Return the [X, Y] coordinate for the center point of the cell that contains the specified text.  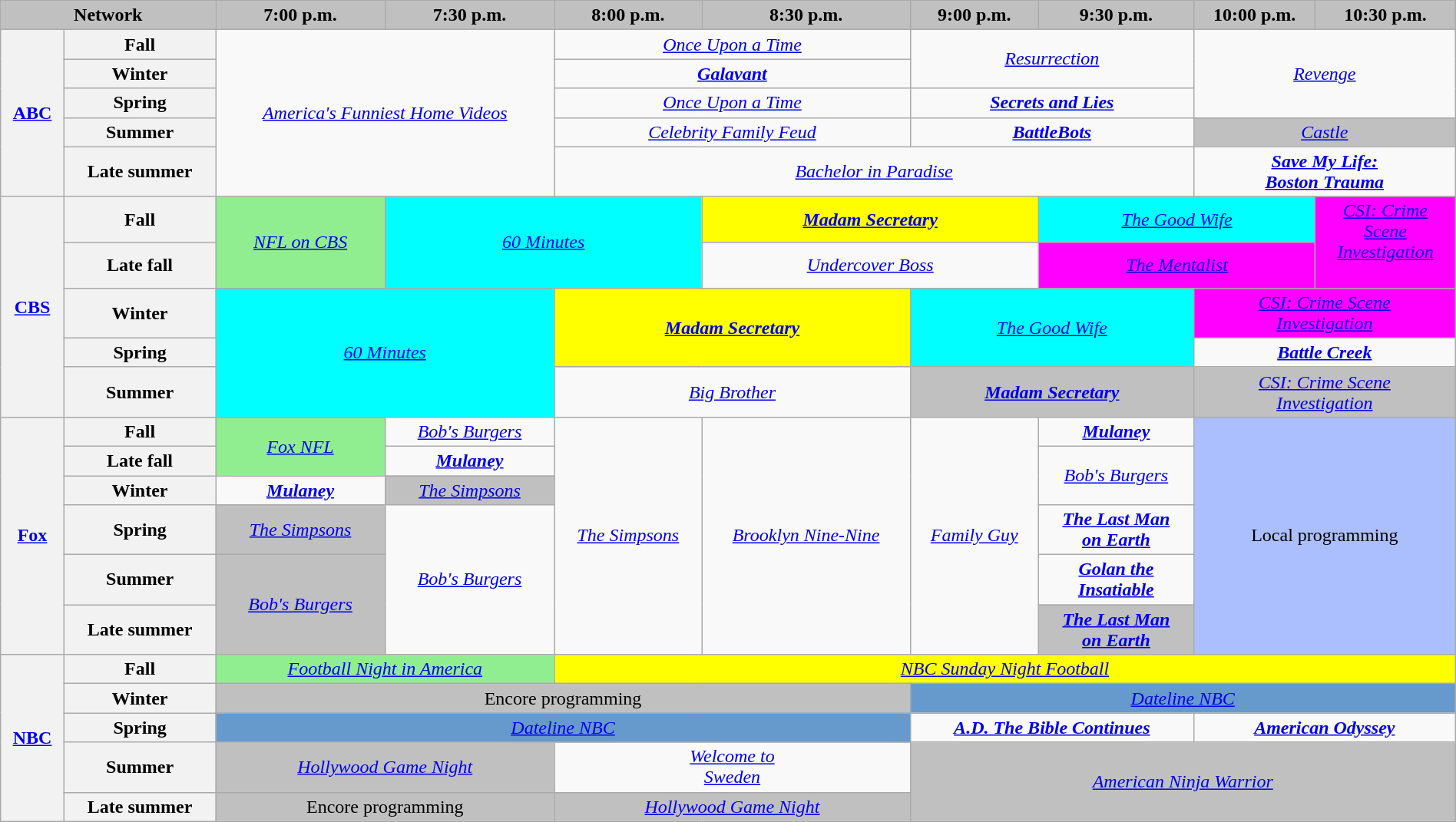
NBC [32, 738]
Fox [32, 536]
BattleBots [1052, 132]
Resurrection [1052, 59]
7:00 p.m. [300, 15]
7:30 p.m. [469, 15]
8:00 p.m. [628, 15]
Family Guy [974, 536]
Big Brother [733, 391]
A.D. The Bible Continues [1052, 728]
Undercover Boss [870, 266]
10:30 p.m. [1385, 15]
CBS [32, 307]
Brooklyn Nine-Nine [806, 536]
Fox NFL [300, 446]
American Odyssey [1324, 728]
9:30 p.m. [1116, 15]
Save My Life:Boston Trauma [1324, 172]
Network [108, 15]
Galavant [733, 74]
American Ninja Warrior [1183, 781]
Secrets and Lies [1052, 103]
CSI: CrimeSceneInvestigation [1385, 243]
Bachelor in Paradise [874, 172]
Revenge [1324, 74]
9:00 p.m. [974, 15]
Castle [1324, 132]
8:30 p.m. [806, 15]
NFL on CBS [300, 243]
Celebrity Family Feud [733, 132]
NBC Sunday Night Football [1005, 669]
ABC [32, 114]
Golan theInsatiable [1116, 580]
10:00 p.m. [1254, 15]
Battle Creek [1324, 352]
America's Funniest Home Videos [386, 114]
Welcome toSweden [733, 768]
Local programming [1324, 536]
Football Night in America [386, 669]
The Mentalist [1176, 266]
